Extract the (x, y) coordinate from the center of the cell holding the provided text.  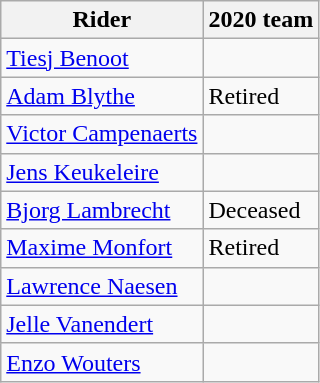
Enzo Wouters (102, 362)
Rider (102, 20)
Tiesj Benoot (102, 58)
Victor Campenaerts (102, 134)
Bjorg Lambrecht (102, 210)
2020 team (261, 20)
Jelle Vanendert (102, 324)
Deceased (261, 210)
Jens Keukeleire (102, 172)
Adam Blythe (102, 96)
Maxime Monfort (102, 248)
Lawrence Naesen (102, 286)
